Identify which cell holds the provided text, then report its [x, y] central coordinate. 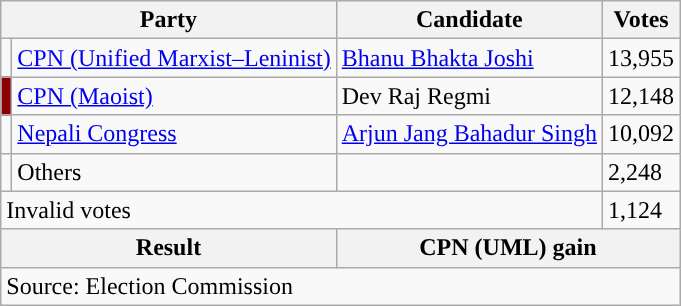
Bhanu Bhakta Joshi [469, 58]
13,955 [642, 58]
Invalid votes [302, 210]
Source: Election Commission [340, 286]
Candidate [469, 20]
CPN (Unified Marxist–Leninist) [174, 58]
12,148 [642, 96]
CPN (Maoist) [174, 96]
1,124 [642, 210]
Party [168, 20]
2,248 [642, 172]
Result [168, 248]
Nepali Congress [174, 134]
10,092 [642, 134]
CPN (UML) gain [508, 248]
Dev Raj Regmi [469, 96]
Votes [642, 20]
Arjun Jang Bahadur Singh [469, 134]
Others [174, 172]
